For the text-containing cell, return its midpoint in (X, Y) coordinate format. 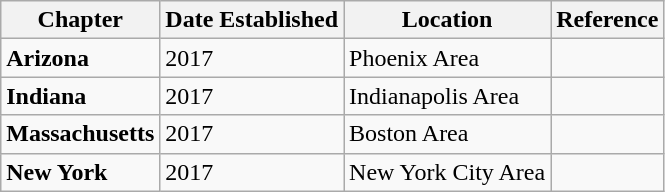
Location (448, 20)
Reference (608, 20)
Date Established (252, 20)
New York (80, 172)
Chapter (80, 20)
Indianapolis Area (448, 96)
New York City Area (448, 172)
Boston Area (448, 134)
Indiana (80, 96)
Massachusetts (80, 134)
Phoenix Area (448, 58)
Arizona (80, 58)
